Locate the cell with the specified text and output its (X, Y) center coordinate. 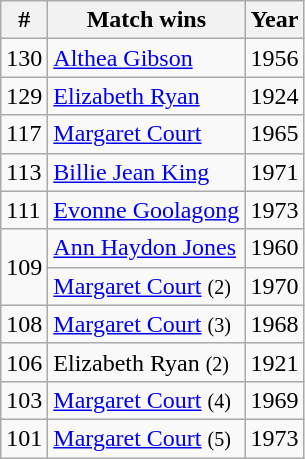
Year (274, 20)
117 (24, 134)
109 (24, 267)
1970 (274, 286)
1921 (274, 362)
Elizabeth Ryan (146, 96)
101 (24, 438)
Match wins (146, 20)
1965 (274, 134)
1956 (274, 58)
1960 (274, 248)
111 (24, 210)
Margaret Court (3) (146, 324)
Billie Jean King (146, 172)
Margaret Court (2) (146, 286)
Althea Gibson (146, 58)
130 (24, 58)
Elizabeth Ryan (2) (146, 362)
Ann Haydon Jones (146, 248)
103 (24, 400)
106 (24, 362)
Margaret Court (4) (146, 400)
113 (24, 172)
1924 (274, 96)
129 (24, 96)
1968 (274, 324)
1969 (274, 400)
Margaret Court (146, 134)
# (24, 20)
1971 (274, 172)
Margaret Court (5) (146, 438)
108 (24, 324)
Evonne Goolagong (146, 210)
